Determine the [x, y] coordinate at the center of the cell enclosing the given text.  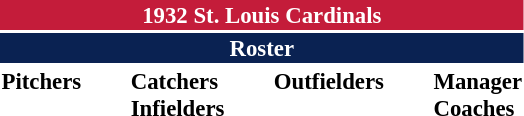
Roster [262, 48]
1932 St. Louis Cardinals [262, 15]
